Output the (X, Y) coordinate of the center of the cell containing the given text.  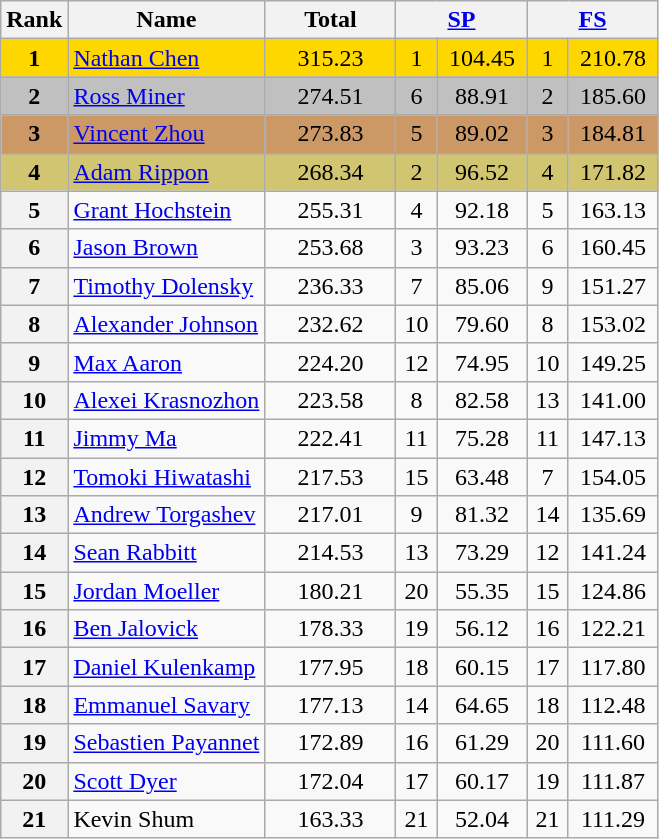
79.60 (482, 324)
SP (462, 20)
Alexei Krasnozhon (166, 400)
82.58 (482, 400)
Tomoki Hiwatashi (166, 477)
74.95 (482, 362)
Sean Rabbitt (166, 553)
Grant Hochstein (166, 210)
224.20 (330, 362)
FS (592, 20)
217.53 (330, 477)
268.34 (330, 172)
154.05 (613, 477)
117.80 (613, 667)
Jason Brown (166, 248)
Daniel Kulenkamp (166, 667)
73.29 (482, 553)
96.52 (482, 172)
184.81 (613, 134)
149.25 (613, 362)
Max Aaron (166, 362)
111.60 (613, 743)
63.48 (482, 477)
135.69 (613, 515)
236.33 (330, 286)
Jimmy Ma (166, 438)
89.02 (482, 134)
Ben Jalovick (166, 629)
112.48 (613, 705)
56.12 (482, 629)
151.27 (613, 286)
253.68 (330, 248)
172.04 (330, 781)
222.41 (330, 438)
Name (166, 20)
232.62 (330, 324)
122.21 (613, 629)
Rank (34, 20)
141.24 (613, 553)
111.29 (613, 819)
147.13 (613, 438)
177.95 (330, 667)
273.83 (330, 134)
52.04 (482, 819)
210.78 (613, 58)
153.02 (613, 324)
217.01 (330, 515)
Nathan Chen (166, 58)
171.82 (613, 172)
92.18 (482, 210)
172.89 (330, 743)
160.45 (613, 248)
223.58 (330, 400)
81.32 (482, 515)
Andrew Torgashev (166, 515)
64.65 (482, 705)
Emmanuel Savary (166, 705)
60.15 (482, 667)
Ross Miner (166, 96)
Timothy Dolensky (166, 286)
Scott Dyer (166, 781)
177.13 (330, 705)
85.06 (482, 286)
185.60 (613, 96)
163.13 (613, 210)
61.29 (482, 743)
Adam Rippon (166, 172)
Kevin Shum (166, 819)
75.28 (482, 438)
Vincent Zhou (166, 134)
141.00 (613, 400)
Sebastien Payannet (166, 743)
255.31 (330, 210)
104.45 (482, 58)
Jordan Moeller (166, 591)
178.33 (330, 629)
163.33 (330, 819)
111.87 (613, 781)
315.23 (330, 58)
124.86 (613, 591)
214.53 (330, 553)
Total (330, 20)
55.35 (482, 591)
274.51 (330, 96)
180.21 (330, 591)
Alexander Johnson (166, 324)
88.91 (482, 96)
60.17 (482, 781)
93.23 (482, 248)
